Output the [x, y] coordinate of the center of the cell containing the given text.  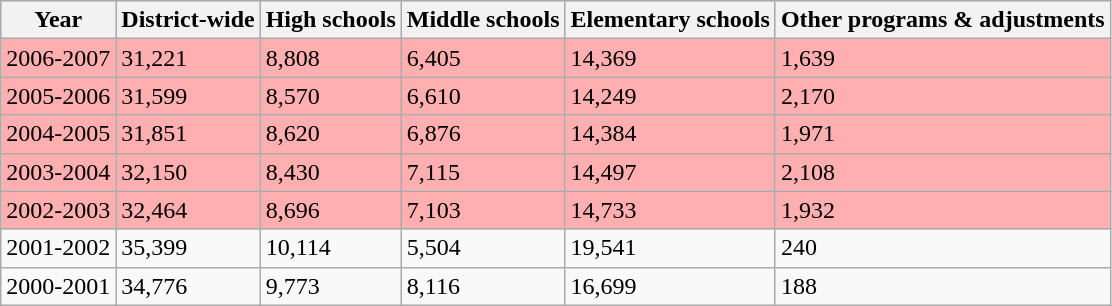
6,405 [483, 58]
Middle schools [483, 20]
19,541 [670, 248]
2004-2005 [58, 134]
2005-2006 [58, 96]
1,971 [942, 134]
Year [58, 20]
31,599 [188, 96]
14,384 [670, 134]
5,504 [483, 248]
7,103 [483, 210]
2006-2007 [58, 58]
7,115 [483, 172]
High schools [330, 20]
188 [942, 286]
31,221 [188, 58]
2002-2003 [58, 210]
31,851 [188, 134]
8,570 [330, 96]
34,776 [188, 286]
16,699 [670, 286]
10,114 [330, 248]
6,876 [483, 134]
240 [942, 248]
6,610 [483, 96]
32,464 [188, 210]
District-wide [188, 20]
1,932 [942, 210]
14,249 [670, 96]
Elementary schools [670, 20]
2003-2004 [58, 172]
2001-2002 [58, 248]
14,733 [670, 210]
8,620 [330, 134]
8,430 [330, 172]
8,116 [483, 286]
32,150 [188, 172]
Other programs & adjustments [942, 20]
8,808 [330, 58]
2000-2001 [58, 286]
35,399 [188, 248]
2,170 [942, 96]
14,369 [670, 58]
2,108 [942, 172]
8,696 [330, 210]
9,773 [330, 286]
14,497 [670, 172]
1,639 [942, 58]
